Search for the cell housing the specified text and yield its [x, y] center coordinate. 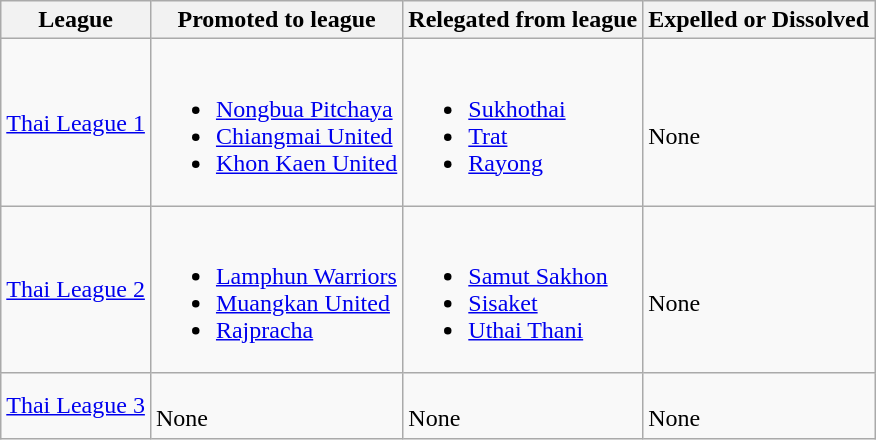
SukhothaiTratRayong [523, 122]
Thai League 3 [76, 406]
League [76, 20]
Lamphun WarriorsMuangkan UnitedRajpracha [276, 290]
Promoted to league [276, 20]
Samut SakhonSisaketUthai Thani [523, 290]
Thai League 1 [76, 122]
Nongbua PitchayaChiangmai UnitedKhon Kaen United [276, 122]
Relegated from league [523, 20]
Thai League 2 [76, 290]
Expelled or Dissolved [759, 20]
